Determine the [X, Y] coordinate at the center of the cell enclosing the given text.  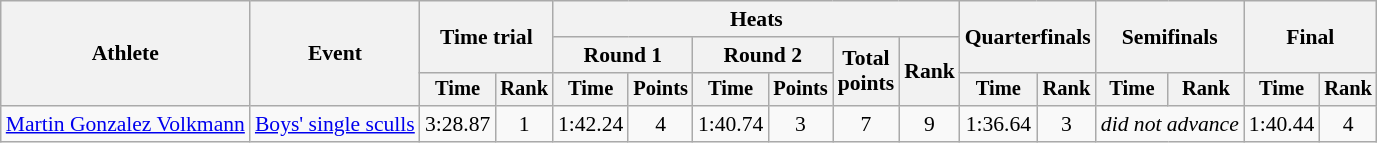
Totalpoints [866, 72]
Round 2 [763, 55]
3:28.87 [458, 124]
Semifinals [1170, 36]
Boys' single sculls [335, 124]
1:42.24 [590, 124]
Final [1310, 36]
Event [335, 54]
Time trial [486, 36]
1:40.74 [730, 124]
7 [866, 124]
9 [930, 124]
Round 1 [623, 55]
1 [524, 124]
Heats [756, 19]
did not advance [1170, 124]
Martin Gonzalez Volkmann [126, 124]
Quarterfinals [1028, 36]
Athlete [126, 54]
1:36.64 [998, 124]
1:40.44 [1282, 124]
